Extract the (X, Y) coordinate from the center of the cell holding the provided text.  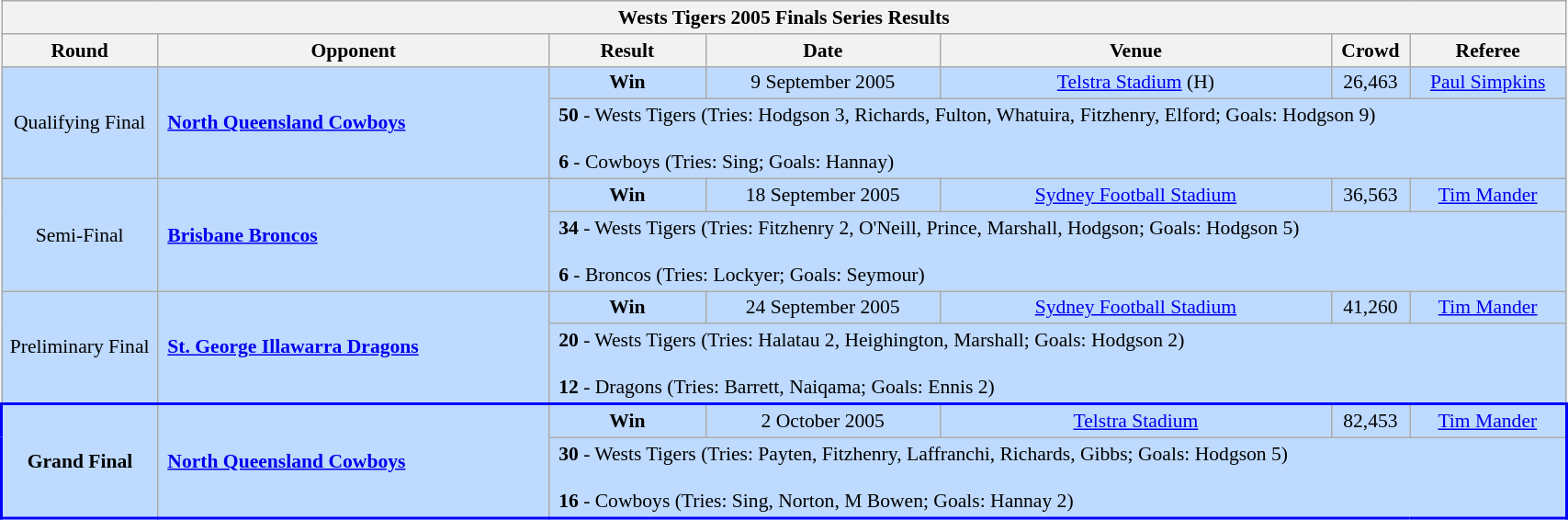
9 September 2005 (823, 83)
Crowd (1371, 51)
36,563 (1371, 196)
Paul Simpkins (1487, 83)
26,463 (1371, 83)
24 September 2005 (823, 308)
Qualifying Final (80, 122)
Opponent (354, 51)
18 September 2005 (823, 196)
50 - Wests Tigers (Tries: Hodgson 3, Richards, Fulton, Whatuira, Fitzhenry, Elford; Goals: Hodgson 9) 6 - Cowboys (Tries: Sing; Goals: Hannay) (1058, 140)
Result (627, 51)
20 - Wests Tigers (Tries: Halatau 2, Heighington, Marshall; Goals: Hodgson 2) 12 - Dragons (Tries: Barrett, Naiqama; Goals: Ennis 2) (1058, 364)
Venue (1135, 51)
Semi-Final (80, 235)
Referee (1487, 51)
2 October 2005 (823, 421)
Preliminary Final (80, 347)
St. George Illawarra Dragons (354, 347)
82,453 (1371, 421)
Date (823, 51)
Telstra Stadium (H) (1135, 83)
Brisbane Broncos (354, 235)
Round (80, 51)
34 - Wests Tigers (Tries: Fitzhenry 2, O'Neill, Prince, Marshall, Hodgson; Goals: Hodgson 5) 6 - Broncos (Tries: Lockyer; Goals: Seymour) (1058, 252)
Telstra Stadium (1135, 421)
Grand Final (80, 461)
41,260 (1371, 308)
Wests Tigers 2005 Finals Series Results (784, 17)
